Search for the cell housing the specified text and yield its (X, Y) center coordinate. 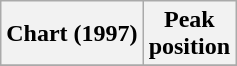
Peakposition (189, 34)
Chart (1997) (72, 34)
